Output the (x, y) coordinate of the center of the cell containing the given text.  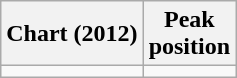
Peakposition (189, 34)
Chart (2012) (72, 34)
